Identify which cell holds the provided text, then report its [x, y] central coordinate. 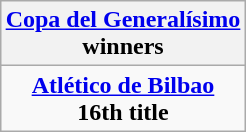
Copa del Generalísimowinners [123, 34]
Atlético de Bilbao16th title [123, 98]
